Determine the [X, Y] coordinate at the center of the cell enclosing the given text.  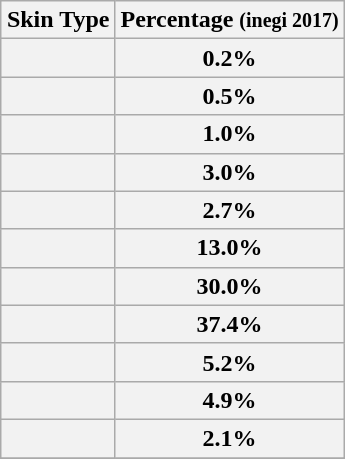
13.0% [230, 248]
5.2% [230, 362]
4.9% [230, 400]
3.0% [230, 172]
2.1% [230, 438]
Skin Type [58, 20]
Percentage (inegi 2017) [230, 20]
0.5% [230, 96]
30.0% [230, 286]
2.7% [230, 210]
1.0% [230, 134]
0.2% [230, 58]
37.4% [230, 324]
